Locate the cell with the specified text and output its (x, y) center coordinate. 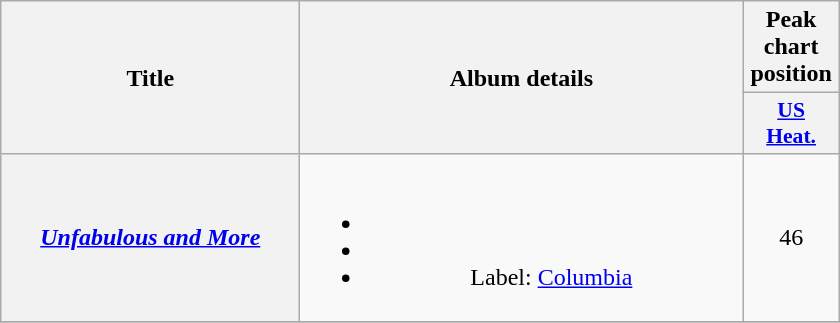
46 (792, 238)
Unfabulous and More (150, 238)
Album details (522, 78)
USHeat. (792, 124)
Peak chart position (792, 47)
Label: Columbia (522, 238)
Title (150, 78)
